Determine the (x, y) coordinate at the center of the cell enclosing the given text.  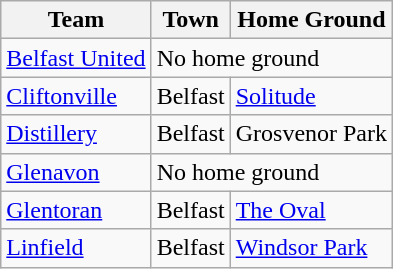
Solitude (311, 96)
Glentoran (76, 210)
Belfast United (76, 58)
Home Ground (311, 20)
Distillery (76, 134)
Town (190, 20)
Glenavon (76, 172)
Team (76, 20)
Windsor Park (311, 248)
Grosvenor Park (311, 134)
The Oval (311, 210)
Cliftonville (76, 96)
Linfield (76, 248)
